Locate the cell with the specified text and output its [x, y] center coordinate. 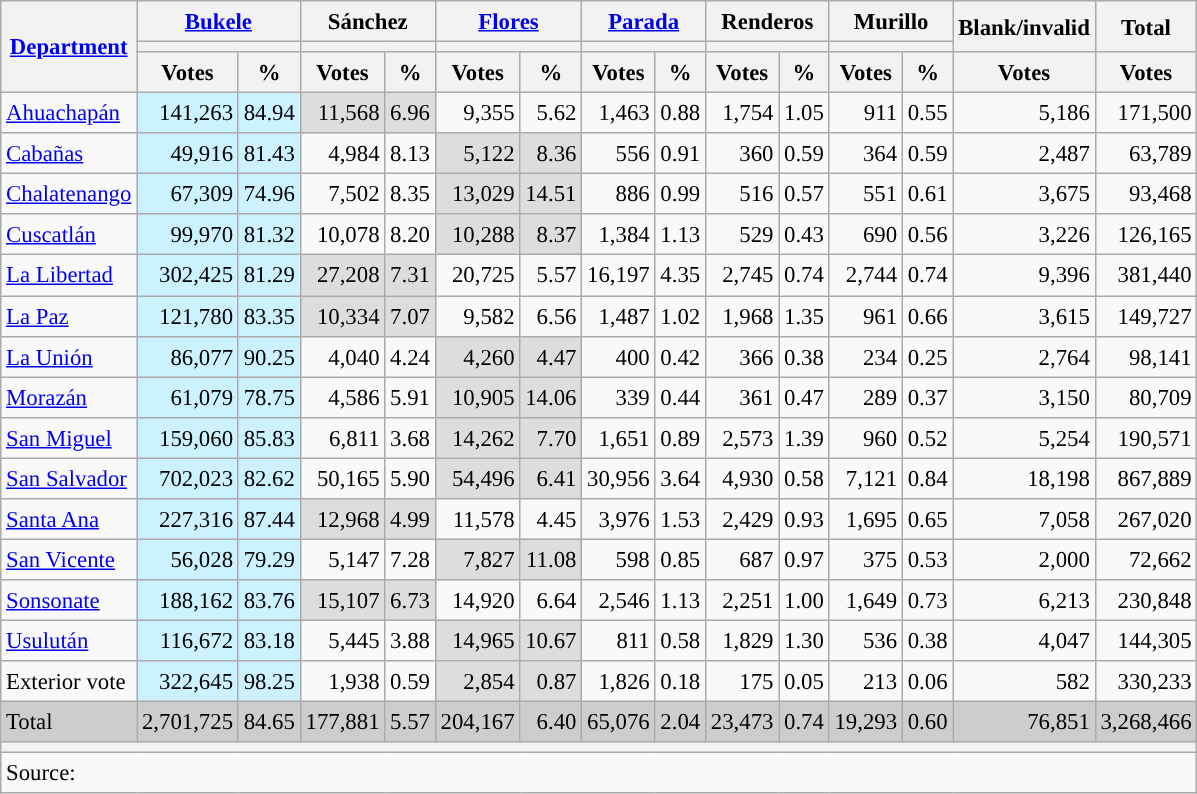
50,165 [342, 478]
529 [742, 234]
0.42 [680, 356]
3.68 [410, 438]
14,920 [478, 600]
81.32 [269, 234]
1,649 [866, 600]
1,754 [742, 114]
5,122 [478, 154]
4,260 [478, 356]
8.13 [410, 154]
18,198 [1024, 478]
2,429 [742, 520]
1.00 [804, 600]
83.35 [269, 316]
0.65 [927, 520]
Chalatenango [69, 194]
6.41 [551, 478]
90.25 [269, 356]
93,468 [1146, 194]
9,355 [478, 114]
230,848 [1146, 600]
121,780 [188, 316]
Cuscatlán [69, 234]
54,496 [478, 478]
6,213 [1024, 600]
3,615 [1024, 316]
188,162 [188, 600]
0.89 [680, 438]
Sonsonate [69, 600]
14,262 [478, 438]
61,079 [188, 398]
144,305 [1146, 640]
5.90 [410, 478]
Renderos [767, 22]
556 [618, 154]
361 [742, 398]
1.05 [804, 114]
49,916 [188, 154]
267,020 [1146, 520]
78.75 [269, 398]
10,905 [478, 398]
San Vicente [69, 560]
Bukele [219, 22]
0.06 [927, 682]
3.88 [410, 640]
23,473 [742, 722]
12,968 [342, 520]
116,672 [188, 640]
0.44 [680, 398]
6.96 [410, 114]
11,578 [478, 520]
0.05 [804, 682]
87.44 [269, 520]
81.29 [269, 276]
0.87 [551, 682]
6.40 [551, 722]
2,745 [742, 276]
2,854 [478, 682]
1,695 [866, 520]
Murillo [891, 22]
886 [618, 194]
4,047 [1024, 640]
0.53 [927, 560]
4,040 [342, 356]
961 [866, 316]
366 [742, 356]
867,889 [1146, 478]
2,573 [742, 438]
7.07 [410, 316]
690 [866, 234]
83.76 [269, 600]
2,701,725 [188, 722]
598 [618, 560]
302,425 [188, 276]
2,764 [1024, 356]
63,789 [1146, 154]
Cabañas [69, 154]
1,938 [342, 682]
82.62 [269, 478]
360 [742, 154]
1.35 [804, 316]
56,028 [188, 560]
1,826 [618, 682]
322,645 [188, 682]
1,968 [742, 316]
1,829 [742, 640]
74.96 [269, 194]
5.91 [410, 398]
10,334 [342, 316]
364 [866, 154]
0.99 [680, 194]
4,984 [342, 154]
159,060 [188, 438]
6.73 [410, 600]
177,881 [342, 722]
Blank/invalid [1024, 26]
84.94 [269, 114]
4,586 [342, 398]
7.28 [410, 560]
0.88 [680, 114]
0.91 [680, 154]
4,930 [742, 478]
582 [1024, 682]
0.73 [927, 600]
4.47 [551, 356]
2,744 [866, 276]
0.93 [804, 520]
0.52 [927, 438]
516 [742, 194]
3.64 [680, 478]
Flores [508, 22]
2,251 [742, 600]
4.35 [680, 276]
375 [866, 560]
14,965 [478, 640]
3,268,466 [1146, 722]
911 [866, 114]
126,165 [1146, 234]
171,500 [1146, 114]
79.29 [269, 560]
9,582 [478, 316]
6,811 [342, 438]
2,000 [1024, 560]
551 [866, 194]
0.66 [927, 316]
811 [618, 640]
0.37 [927, 398]
8.37 [551, 234]
10,078 [342, 234]
4.99 [410, 520]
Morazán [69, 398]
Source: [599, 774]
10,288 [478, 234]
6.64 [551, 600]
98,141 [1146, 356]
2,487 [1024, 154]
149,727 [1146, 316]
Exterior vote [69, 682]
1,487 [618, 316]
16,197 [618, 276]
1,384 [618, 234]
76,851 [1024, 722]
1,463 [618, 114]
0.55 [927, 114]
13,029 [478, 194]
Santa Ana [69, 520]
Sánchez [368, 22]
702,023 [188, 478]
330,233 [1146, 682]
80,709 [1146, 398]
400 [618, 356]
15,107 [342, 600]
381,440 [1146, 276]
3,675 [1024, 194]
190,571 [1146, 438]
19,293 [866, 722]
0.57 [804, 194]
4.45 [551, 520]
1.53 [680, 520]
289 [866, 398]
7,502 [342, 194]
0.25 [927, 356]
5,254 [1024, 438]
3,150 [1024, 398]
5.62 [551, 114]
San Salvador [69, 478]
0.18 [680, 682]
14.51 [551, 194]
84.65 [269, 722]
65,076 [618, 722]
7,121 [866, 478]
7,058 [1024, 520]
La Paz [69, 316]
98.25 [269, 682]
1.02 [680, 316]
234 [866, 356]
7,827 [478, 560]
0.43 [804, 234]
7.70 [551, 438]
6.56 [551, 316]
2,546 [618, 600]
11.08 [551, 560]
San Miguel [69, 438]
67,309 [188, 194]
8.20 [410, 234]
0.47 [804, 398]
99,970 [188, 234]
204,167 [478, 722]
0.56 [927, 234]
20,725 [478, 276]
Parada [644, 22]
0.84 [927, 478]
4.24 [410, 356]
Ahuachapán [69, 114]
5,147 [342, 560]
0.85 [680, 560]
0.60 [927, 722]
1.30 [804, 640]
Usulután [69, 640]
9,396 [1024, 276]
14.06 [551, 398]
1.39 [804, 438]
2.04 [680, 722]
141,263 [188, 114]
5,445 [342, 640]
86,077 [188, 356]
175 [742, 682]
10.67 [551, 640]
30,956 [618, 478]
83.18 [269, 640]
8.36 [551, 154]
Department [69, 47]
227,316 [188, 520]
8.35 [410, 194]
72,662 [1146, 560]
1,651 [618, 438]
5,186 [1024, 114]
La Libertad [69, 276]
0.61 [927, 194]
0.97 [804, 560]
7.31 [410, 276]
27,208 [342, 276]
3,976 [618, 520]
La Unión [69, 356]
11,568 [342, 114]
3,226 [1024, 234]
536 [866, 640]
85.83 [269, 438]
687 [742, 560]
960 [866, 438]
339 [618, 398]
81.43 [269, 154]
213 [866, 682]
